Provide the (X, Y) coordinate of the cell's center where the given text is located.  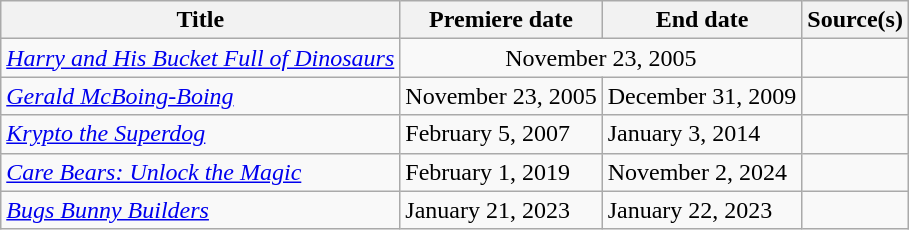
January 3, 2014 (702, 134)
Premiere date (501, 20)
February 5, 2007 (501, 134)
Care Bears: Unlock the Magic (200, 172)
Source(s) (856, 20)
Title (200, 20)
February 1, 2019 (501, 172)
December 31, 2009 (702, 96)
Gerald McBoing-Boing (200, 96)
End date (702, 20)
November 2, 2024 (702, 172)
January 21, 2023 (501, 210)
Bugs Bunny Builders (200, 210)
Harry and His Bucket Full of Dinosaurs (200, 58)
January 22, 2023 (702, 210)
Krypto the Superdog (200, 134)
